Pinpoint the cell where the given text exists, returning its (X, Y) midpoint coordinate. 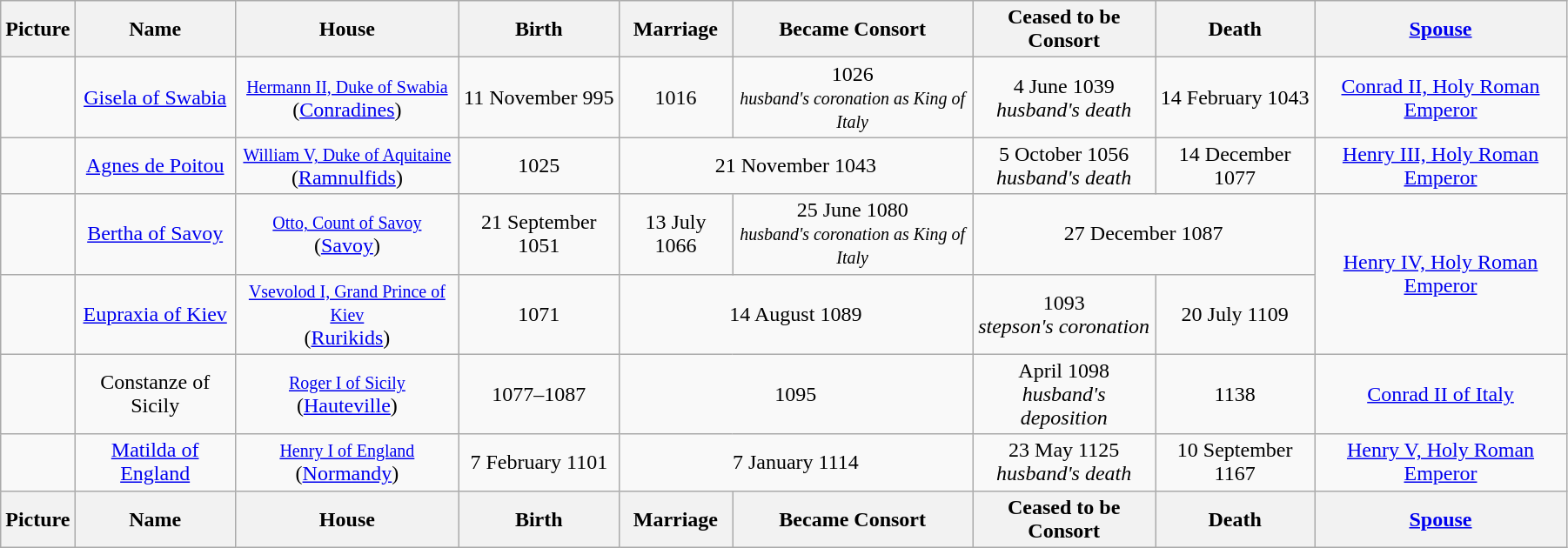
14 December 1077 (1236, 165)
1095 (795, 394)
1025 (539, 165)
Otto, Count of Savoy(Savoy) (346, 234)
Henry V, Holy Roman Emperor (1441, 463)
1026husband's coronation as King of Italy (853, 97)
1016 (675, 97)
Hermann II, Duke of Swabia(Conradines) (346, 97)
13 July 1066 (675, 234)
Henry IV, Holy Roman Emperor (1441, 274)
Henry I of England(Normandy) (346, 463)
Conrad II, Holy Roman Emperor (1441, 97)
Gisela of Swabia (155, 97)
1138 (1236, 394)
20 July 1109 (1236, 314)
21 September 1051 (539, 234)
Vsevolod I, Grand Prince of Kiev(Rurikids) (346, 314)
1077–1087 (539, 394)
7 January 1114 (795, 463)
Eupraxia of Kiev (155, 314)
1093stepson's coronation (1064, 314)
4 June 1039husband's death (1064, 97)
14 August 1089 (795, 314)
25 June 1080husband's coronation as King of Italy (853, 234)
Matilda of England (155, 463)
11 November 995 (539, 97)
Constanze of Sicily (155, 394)
Agnes de Poitou (155, 165)
5 October 1056husband's death (1064, 165)
Bertha of Savoy (155, 234)
Henry III, Holy Roman Emperor (1441, 165)
27 December 1087 (1143, 234)
Conrad II of Italy (1441, 394)
William V, Duke of Aquitaine(Ramnulfids) (346, 165)
April 1098husband's deposition (1064, 394)
Roger I of Sicily(Hauteville) (346, 394)
23 May 1125husband's death (1064, 463)
1071 (539, 314)
7 February 1101 (539, 463)
14 February 1043 (1236, 97)
21 November 1043 (795, 165)
10 September 1167 (1236, 463)
